Detect which cell encompasses the target text, then output its [x, y] center coordinate. 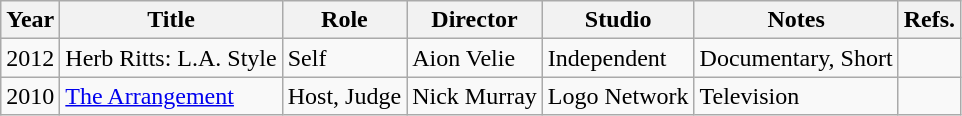
2012 [30, 58]
Notes [796, 20]
Documentary, Short [796, 58]
Television [796, 96]
Refs. [929, 20]
Host, Judge [344, 96]
Herb Ritts: L.A. Style [171, 58]
Nick Murray [475, 96]
Logo Network [618, 96]
Studio [618, 20]
2010 [30, 96]
Independent [618, 58]
Self [344, 58]
Year [30, 20]
The Arrangement [171, 96]
Aion Velie [475, 58]
Director [475, 20]
Title [171, 20]
Role [344, 20]
